Detect which cell encompasses the target text, then output its (X, Y) center coordinate. 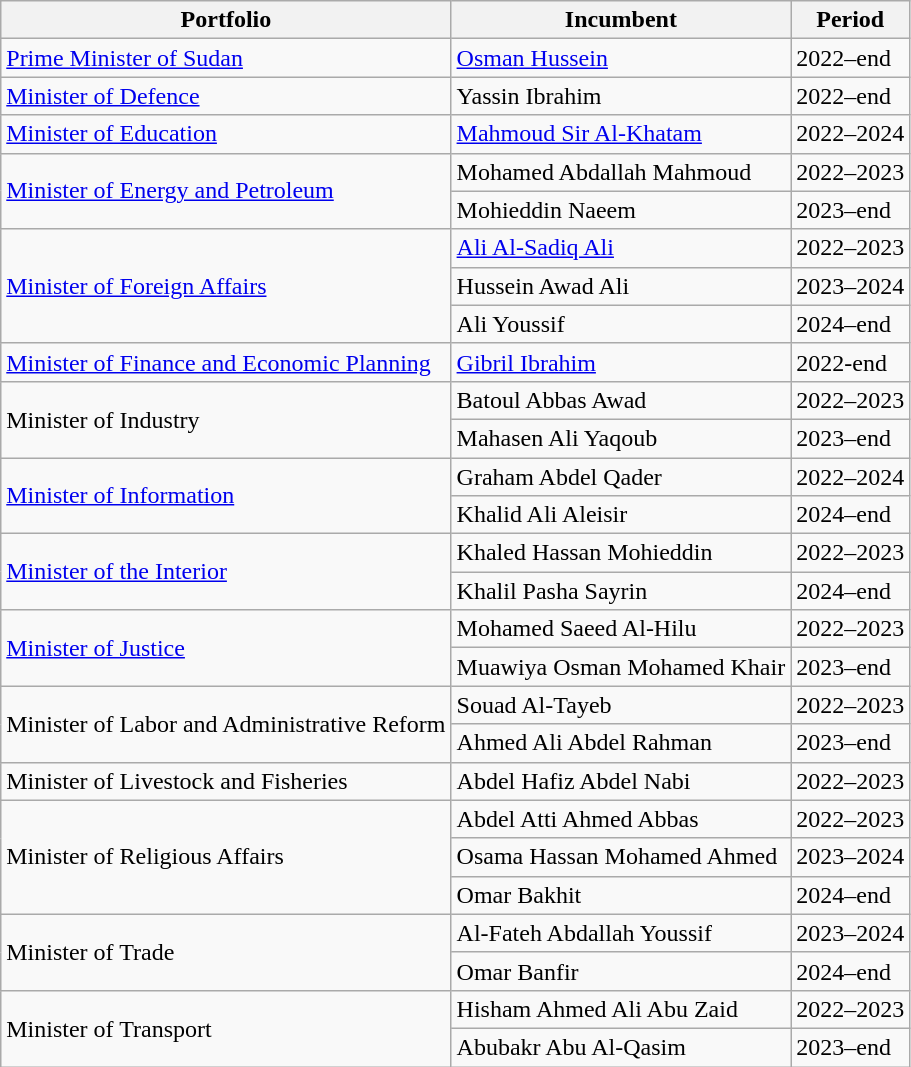
Mahasen Ali Yaqoub (621, 438)
Hussein Awad Ali (621, 286)
2022-end (850, 362)
Osama Hassan Mohamed Ahmed (621, 857)
Minister of Energy and Petroleum (226, 191)
Batoul Abbas Awad (621, 400)
Minister of Justice (226, 648)
Minister of Trade (226, 952)
Mohamed Abdallah Mahmoud (621, 172)
Mahmoud Sir Al-Khatam (621, 134)
Souad Al-Tayeb (621, 705)
Minister of Foreign Affairs (226, 286)
Khalil Pasha Sayrin (621, 591)
Minister of Information (226, 496)
Yassin Ibrahim (621, 96)
Minister of the Interior (226, 572)
Khalid Ali Aleisir (621, 515)
Ali Youssif (621, 324)
Portfolio (226, 20)
Minister of Livestock and Fisheries (226, 781)
Minister of Religious Affairs (226, 857)
Abdel Atti Ahmed Abbas (621, 819)
Khaled Hassan Mohieddin (621, 553)
Minister of Education (226, 134)
Minister of Labor and Administrative Reform (226, 724)
Mohamed Saeed Al-Hilu (621, 629)
Minister of Transport (226, 1028)
Graham Abdel Qader (621, 477)
Prime Minister of Sudan (226, 58)
Abubakr Abu Al-Qasim (621, 1047)
Minister of Finance and Economic Planning (226, 362)
Al-Fateh Abdallah Youssif (621, 933)
Ali Al-Sadiq Ali (621, 248)
Muawiya Osman Mohamed Khair (621, 667)
Period (850, 20)
Omar Banfir (621, 971)
Osman Hussein (621, 58)
Omar Bakhit (621, 895)
Gibril Ibrahim (621, 362)
Hisham Ahmed Ali Abu Zaid (621, 1009)
Minister of Industry (226, 419)
Minister of Defence (226, 96)
Ahmed Ali Abdel Rahman (621, 743)
Mohieddin Naeem (621, 210)
Abdel Hafiz Abdel Nabi (621, 781)
Incumbent (621, 20)
